Extract the (x, y) coordinate from the center of the cell holding the provided text.  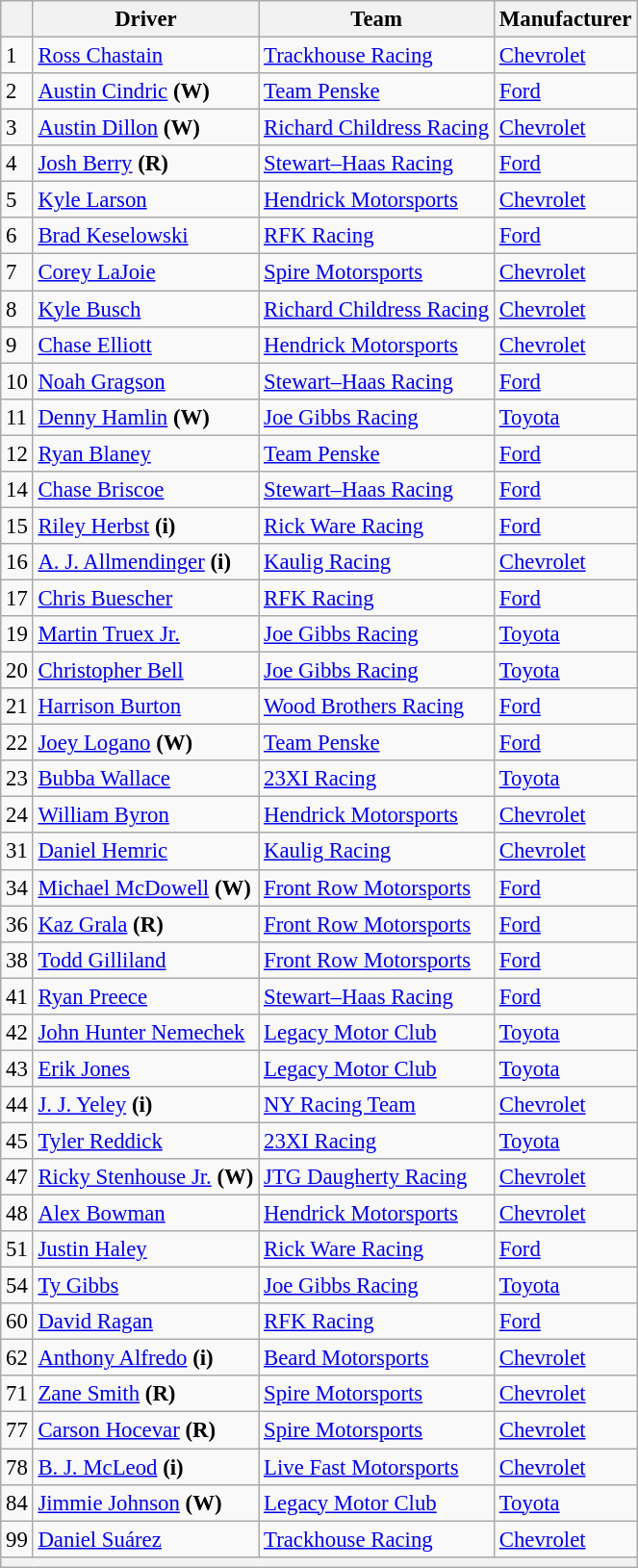
24 (17, 815)
Anthony Alfredo (i) (146, 1358)
Martin Truex Jr. (146, 634)
51 (17, 1249)
Chris Buescher (146, 598)
Austin Cindric (W) (146, 91)
Daniel Hemric (146, 852)
Beard Motorsports (377, 1358)
Ross Chastain (146, 56)
22 (17, 743)
Ricky Stenhouse Jr. (W) (146, 1177)
34 (17, 887)
20 (17, 671)
45 (17, 1141)
Josh Berry (R) (146, 164)
Ty Gibbs (146, 1286)
41 (17, 996)
Todd Gilliland (146, 960)
Joey Logano (W) (146, 743)
84 (17, 1503)
A. J. Allmendinger (i) (146, 562)
71 (17, 1395)
JTG Daugherty Racing (377, 1177)
Michael McDowell (W) (146, 887)
43 (17, 1068)
Driver (146, 19)
4 (17, 164)
John Hunter Nemechek (146, 1033)
77 (17, 1430)
Daniel Suárez (146, 1539)
11 (17, 417)
Chase Briscoe (146, 490)
12 (17, 453)
Manufacturer (565, 19)
Austin Dillon (W) (146, 128)
B. J. McLeod (i) (146, 1467)
2 (17, 91)
Brad Keselowski (146, 236)
54 (17, 1286)
19 (17, 634)
Tyler Reddick (146, 1141)
60 (17, 1322)
Zane Smith (R) (146, 1395)
17 (17, 598)
10 (17, 381)
Kaz Grala (R) (146, 924)
62 (17, 1358)
NY Racing Team (377, 1105)
78 (17, 1467)
Christopher Bell (146, 671)
Ryan Blaney (146, 453)
6 (17, 236)
Team (377, 19)
Jimmie Johnson (W) (146, 1503)
Noah Gragson (146, 381)
31 (17, 852)
48 (17, 1214)
7 (17, 272)
Alex Bowman (146, 1214)
William Byron (146, 815)
8 (17, 309)
Denny Hamlin (W) (146, 417)
Justin Haley (146, 1249)
21 (17, 707)
Kyle Larson (146, 200)
Harrison Burton (146, 707)
16 (17, 562)
Corey LaJoie (146, 272)
42 (17, 1033)
36 (17, 924)
5 (17, 200)
Chase Elliott (146, 345)
Live Fast Motorsports (377, 1467)
J. J. Yeley (i) (146, 1105)
38 (17, 960)
3 (17, 128)
Kyle Busch (146, 309)
Erik Jones (146, 1068)
Carson Hocevar (R) (146, 1430)
23 (17, 779)
David Ragan (146, 1322)
47 (17, 1177)
15 (17, 526)
Wood Brothers Racing (377, 707)
Ryan Preece (146, 996)
Riley Herbst (i) (146, 526)
14 (17, 490)
9 (17, 345)
Bubba Wallace (146, 779)
1 (17, 56)
99 (17, 1539)
44 (17, 1105)
